Detect which cell encompasses the target text, then output its (x, y) center coordinate. 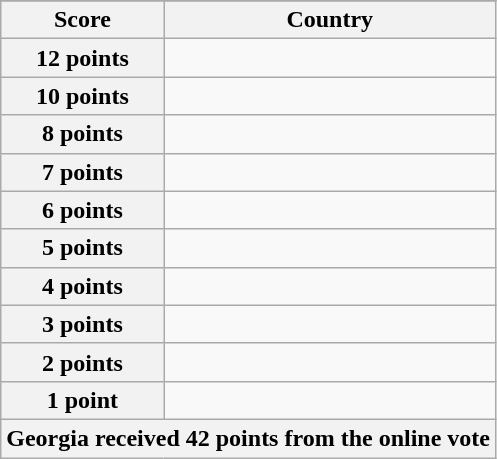
2 points (82, 362)
8 points (82, 134)
12 points (82, 58)
10 points (82, 96)
5 points (82, 248)
6 points (82, 210)
7 points (82, 172)
4 points (82, 286)
Country (330, 20)
3 points (82, 324)
1 point (82, 400)
Georgia received 42 points from the online vote (248, 438)
Score (82, 20)
